Return the [x, y] coordinate for the center point of the cell that contains the specified text.  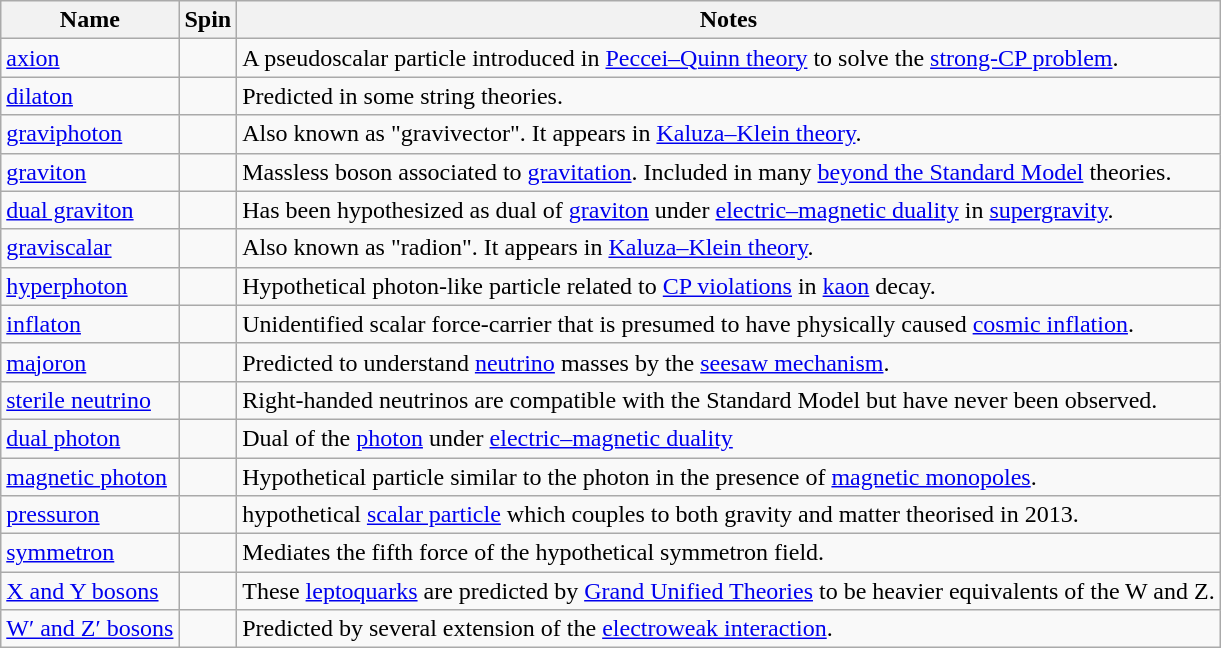
Mediates the fifth force of the hypothetical symmetron field. [728, 553]
Massless boson associated to gravitation. Included in many beyond the Standard Model theories. [728, 172]
graviton [90, 172]
These leptoquarks are predicted by Grand Unified Theories to be heavier equivalents of the W and Z. [728, 591]
Also known as "radion". It appears in Kaluza–Klein theory. [728, 248]
symmetron [90, 553]
dual graviton [90, 210]
Right-handed neutrinos are compatible with the Standard Model but have never been observed. [728, 400]
Name [90, 20]
X and Y bosons [90, 591]
Hypothetical photon-like particle related to CP violations in kaon decay. [728, 286]
Predicted by several extension of the electroweak interaction. [728, 629]
inflaton [90, 324]
majoron [90, 362]
Also known as "gravivector". It appears in Kaluza–Klein theory. [728, 134]
W′ and Z′ bosons [90, 629]
sterile neutrino [90, 400]
dual photon [90, 438]
Dual of the photon under electric–magnetic duality [728, 438]
magnetic photon [90, 477]
axion [90, 58]
Unidentified scalar force-carrier that is presumed to have physically caused cosmic inflation. [728, 324]
dilaton [90, 96]
Predicted to understand neutrino masses by the seesaw mechanism. [728, 362]
Has been hypothesized as dual of graviton under electric–magnetic duality in supergravity. [728, 210]
Predicted in some string theories. [728, 96]
pressuron [90, 515]
Hypothetical particle similar to the photon in the presence of magnetic monopoles. [728, 477]
hypothetical scalar particle which couples to both gravity and matter theorised in 2013. [728, 515]
Spin [208, 20]
graviscalar [90, 248]
hyperphoton [90, 286]
A pseudoscalar particle introduced in Peccei–Quinn theory to solve the strong-CP problem. [728, 58]
graviphoton [90, 134]
Notes [728, 20]
